Extract the [x, y] coordinate from the center of the cell holding the provided text.  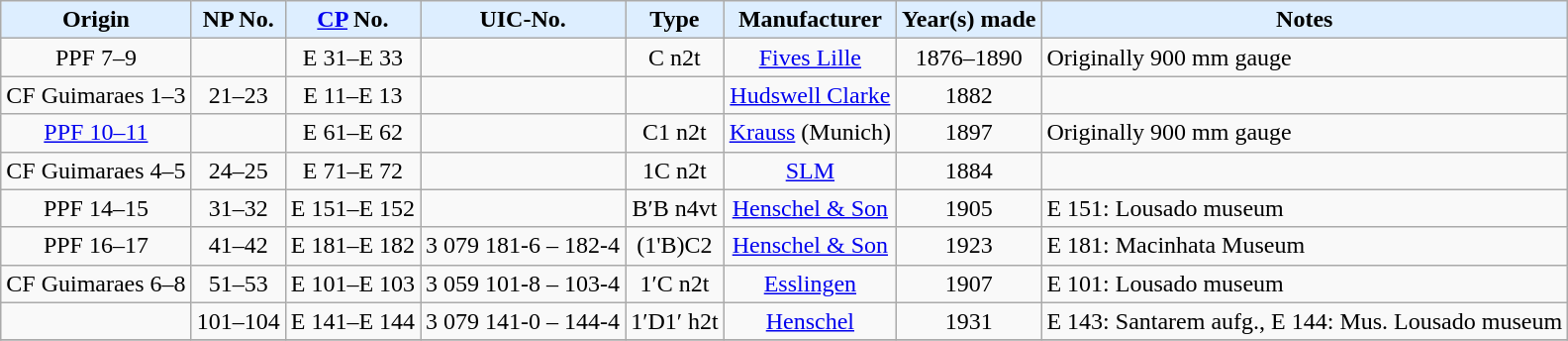
C1 n2t [675, 133]
E 181–E 182 [352, 246]
UIC-No. [523, 20]
CF Guimaraes 6–8 [96, 284]
1882 [969, 95]
E 151–E 152 [352, 208]
NP No. [238, 20]
1897 [969, 133]
E 143: Santarem aufg., E 144: Mus. Lousado museum [1305, 321]
Esslingen [810, 284]
PPF 14–15 [96, 208]
SLM [810, 170]
PPF 10–11 [96, 133]
Henschel [810, 321]
3 079 141-0 – 144-4 [523, 321]
E 101–E 103 [352, 284]
Type [675, 20]
51–53 [238, 284]
1905 [969, 208]
1884 [969, 170]
E 151: Lousado museum [1305, 208]
3 059 101-8 – 103-4 [523, 284]
E 181: Macinhata Museum [1305, 246]
CF Guimaraes 1–3 [96, 95]
1′D1′ h2t [675, 321]
1907 [969, 284]
21–23 [238, 95]
Krauss (Munich) [810, 133]
31–32 [238, 208]
1876–1890 [969, 57]
E 101: Lousado museum [1305, 284]
1931 [969, 321]
Year(s) made [969, 20]
Notes [1305, 20]
E 61–E 62 [352, 133]
1′C n2t [675, 284]
PPF 16–17 [96, 246]
Origin [96, 20]
E 11–E 13 [352, 95]
1C n2t [675, 170]
Manufacturer [810, 20]
101–104 [238, 321]
1923 [969, 246]
CF Guimaraes 4–5 [96, 170]
C n2t [675, 57]
B′B n4vt [675, 208]
41–42 [238, 246]
E 71–E 72 [352, 170]
(1'B)C2 [675, 246]
PPF 7–9 [96, 57]
3 079 181-6 – 182-4 [523, 246]
Hudswell Clarke [810, 95]
E 31–E 33 [352, 57]
E 141–E 144 [352, 321]
CP No. [352, 20]
Fives Lille [810, 57]
24–25 [238, 170]
